Output the (x, y) coordinate of the center of the cell containing the given text.  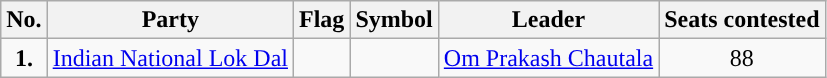
No. (24, 20)
Flag (321, 20)
Om Prakash Chautala (548, 58)
1. (24, 58)
Leader (548, 20)
Indian National Lok Dal (170, 58)
Party (170, 20)
Symbol (394, 20)
88 (742, 58)
Seats contested (742, 20)
